Identify which cell holds the provided text, then report its (x, y) central coordinate. 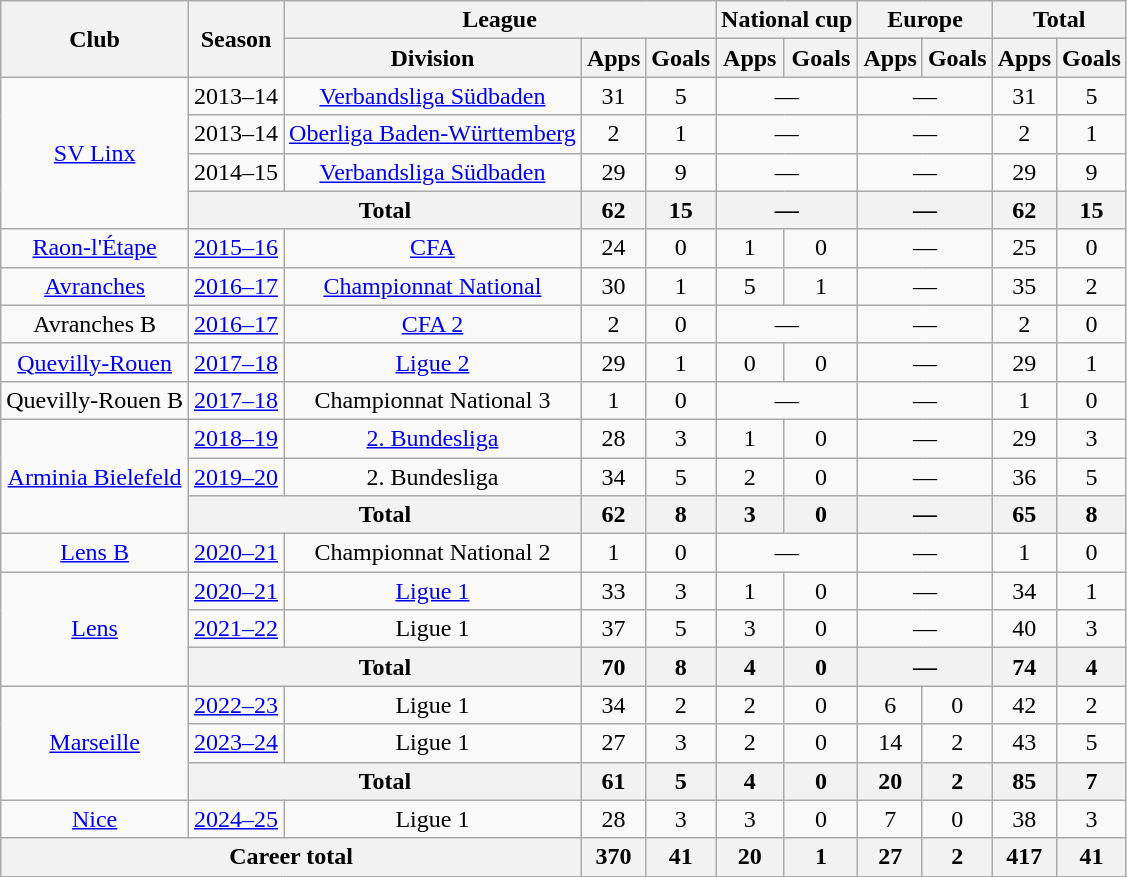
38 (1024, 819)
Raon-l'Étape (95, 248)
Lens (95, 629)
CFA (433, 248)
Career total (292, 857)
Championnat National 3 (433, 400)
24 (613, 248)
Lens B (95, 553)
42 (1024, 705)
2024–25 (236, 819)
37 (613, 629)
36 (1024, 477)
65 (1024, 515)
6 (890, 705)
CFA 2 (433, 324)
14 (890, 743)
National cup (787, 20)
Ligue 2 (433, 362)
Season (236, 39)
2023–24 (236, 743)
Nice (95, 819)
Avranches B (95, 324)
Europe (925, 20)
Club (95, 39)
417 (1024, 857)
2022–23 (236, 705)
Championnat National (433, 286)
35 (1024, 286)
370 (613, 857)
2015–16 (236, 248)
SV Linx (95, 153)
40 (1024, 629)
Oberliga Baden-Württemberg (433, 134)
33 (613, 591)
Quevilly-Rouen (95, 362)
61 (613, 781)
League (500, 20)
Quevilly-Rouen B (95, 400)
43 (1024, 743)
2014–15 (236, 172)
74 (1024, 667)
2018–19 (236, 438)
2021–22 (236, 629)
Championnat National 2 (433, 553)
2019–20 (236, 477)
85 (1024, 781)
70 (613, 667)
Division (433, 58)
Arminia Bielefeld (95, 476)
25 (1024, 248)
Marseille (95, 743)
30 (613, 286)
Avranches (95, 286)
